Capture the cell that displays the provided text and extract its (x, y) central coordinate. 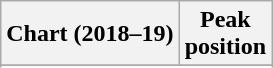
Peakposition (225, 34)
Chart (2018–19) (90, 34)
